Determine the (x, y) coordinate at the center of the cell enclosing the given text.  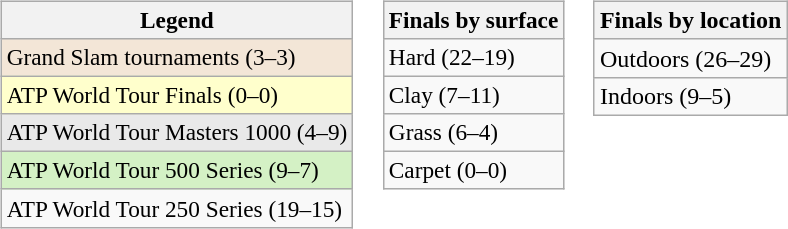
Legend (176, 20)
ATP World Tour 250 Series (19–15) (176, 208)
Finals by surface (473, 20)
Finals by location (690, 20)
ATP World Tour Finals (0–0) (176, 95)
ATP World Tour Masters 1000 (4–9) (176, 133)
Indoors (9–5) (690, 96)
Carpet (0–0) (473, 171)
Clay (7–11) (473, 95)
ATP World Tour 500 Series (9–7) (176, 171)
Grass (6–4) (473, 133)
Outdoors (26–29) (690, 58)
Grand Slam tournaments (3–3) (176, 57)
Hard (22–19) (473, 57)
